Pinpoint the cell where the given text exists, returning its [X, Y] midpoint coordinate. 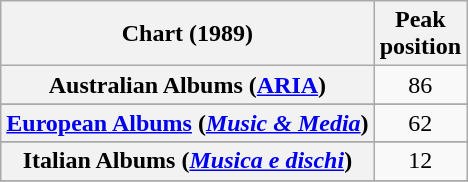
86 [420, 85]
62 [420, 123]
Peakposition [420, 34]
European Albums (Music & Media) [188, 123]
Italian Albums (Musica e dischi) [188, 161]
Chart (1989) [188, 34]
Australian Albums (ARIA) [188, 85]
12 [420, 161]
